Capture the cell that displays the provided text and extract its (x, y) central coordinate. 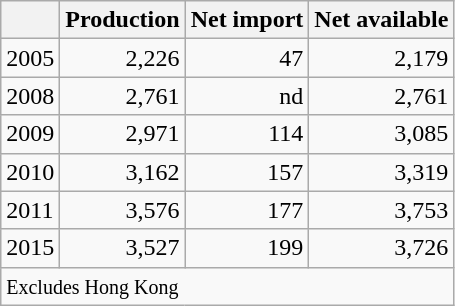
3,319 (382, 172)
3,527 (122, 248)
3,753 (382, 210)
3,085 (382, 134)
Net available (382, 20)
3,726 (382, 248)
47 (247, 58)
Net import (247, 20)
nd (247, 96)
157 (247, 172)
114 (247, 134)
2011 (30, 210)
2010 (30, 172)
177 (247, 210)
Excludes Hong Kong (228, 286)
199 (247, 248)
3,162 (122, 172)
Production (122, 20)
2008 (30, 96)
2009 (30, 134)
3,576 (122, 210)
2,226 (122, 58)
2,971 (122, 134)
2015 (30, 248)
2005 (30, 58)
2,179 (382, 58)
